Return (x, y) of the center of cell containing provided text 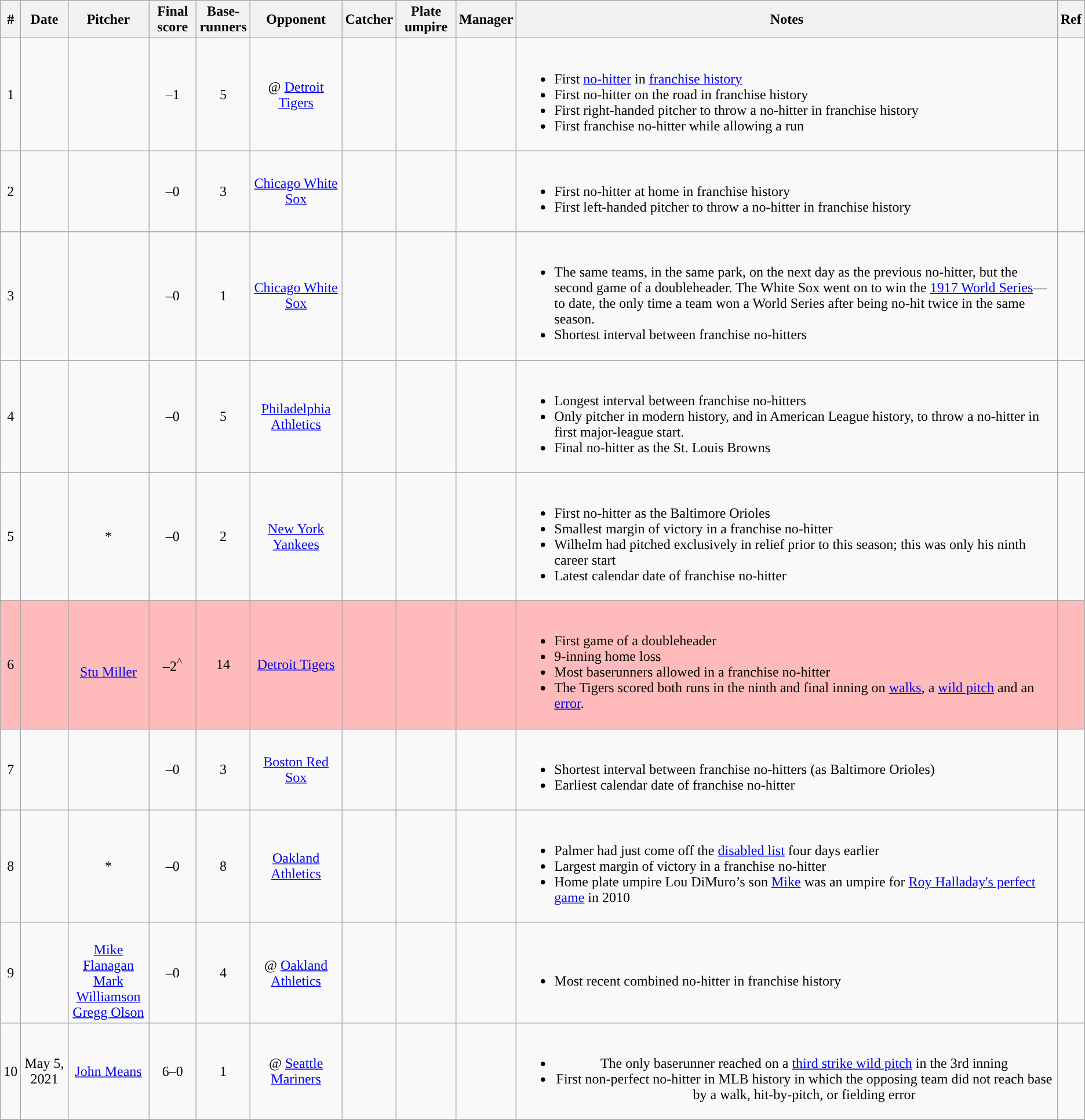
First no-hitter at home in franchise historyFirst left-handed pitcher to throw a no-hitter in franchise history (787, 191)
Opponent (296, 20)
Catcher (369, 20)
@ Seattle Mariners (296, 1071)
John Means (108, 1071)
6 (10, 664)
10 (10, 1071)
Plate umpire (427, 20)
Date (44, 20)
Mike Flanagan Mark Williamson Gregg Olson (108, 973)
Ref (1071, 20)
–1 (173, 94)
Oakland Athletics (296, 866)
Detroit Tigers (296, 664)
–2^ (173, 664)
@ Detroit Tigers (296, 94)
7 (10, 769)
14 (223, 664)
Base-runners (223, 20)
9 (10, 973)
Stu Miller (108, 664)
Notes (787, 20)
Most recent combined no-hitter in franchise history (787, 973)
Pitcher (108, 20)
Manager (486, 20)
# (10, 20)
Shortest interval between franchise no-hitters (as Baltimore Orioles)Earliest calendar date of franchise no-hitter (787, 769)
@ Oakland Athletics (296, 973)
Philadelphia Athletics (296, 416)
Final score (173, 20)
Boston Red Sox (296, 769)
New York Yankees (296, 537)
May 5, 2021 (44, 1071)
6–0 (173, 1071)
